Extract the (x, y) coordinate from the center of the cell holding the provided text.  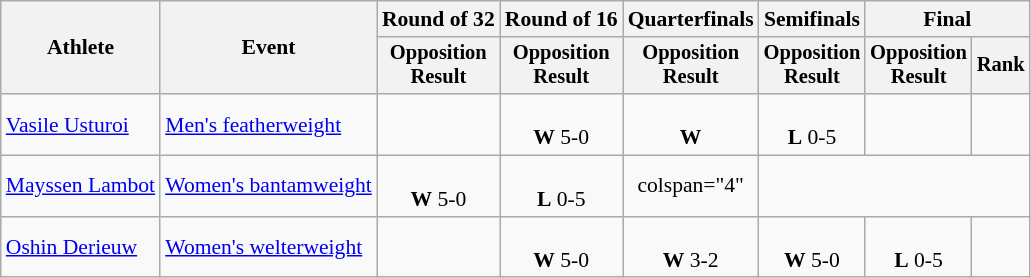
colspan="4" (691, 186)
Women's welterweight (268, 248)
Mayssen Lambot (80, 186)
Final (947, 19)
W (691, 124)
Athlete (80, 48)
Semifinals (812, 19)
Event (268, 48)
Men's featherweight (268, 124)
Round of 16 (562, 19)
Vasile Usturoi (80, 124)
W 3-2 (691, 248)
Women's bantamweight (268, 186)
Oshin Derieuw (80, 248)
Rank (1001, 66)
Round of 32 (438, 19)
Quarterfinals (691, 19)
